Output the [x, y] coordinate of the center of the cell containing the given text.  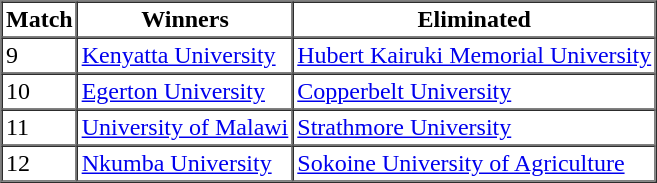
Hubert Kairuki Memorial University [474, 56]
University of Malawi [185, 128]
11 [40, 128]
Winners [185, 20]
Copperbelt University [474, 92]
Nkumba University [185, 164]
Strathmore University [474, 128]
Eliminated [474, 20]
9 [40, 56]
12 [40, 164]
Sokoine University of Agriculture [474, 164]
Egerton University [185, 92]
10 [40, 92]
Match [40, 20]
Kenyatta University [185, 56]
